Determine the (x, y) coordinate at the center of the cell enclosing the given text.  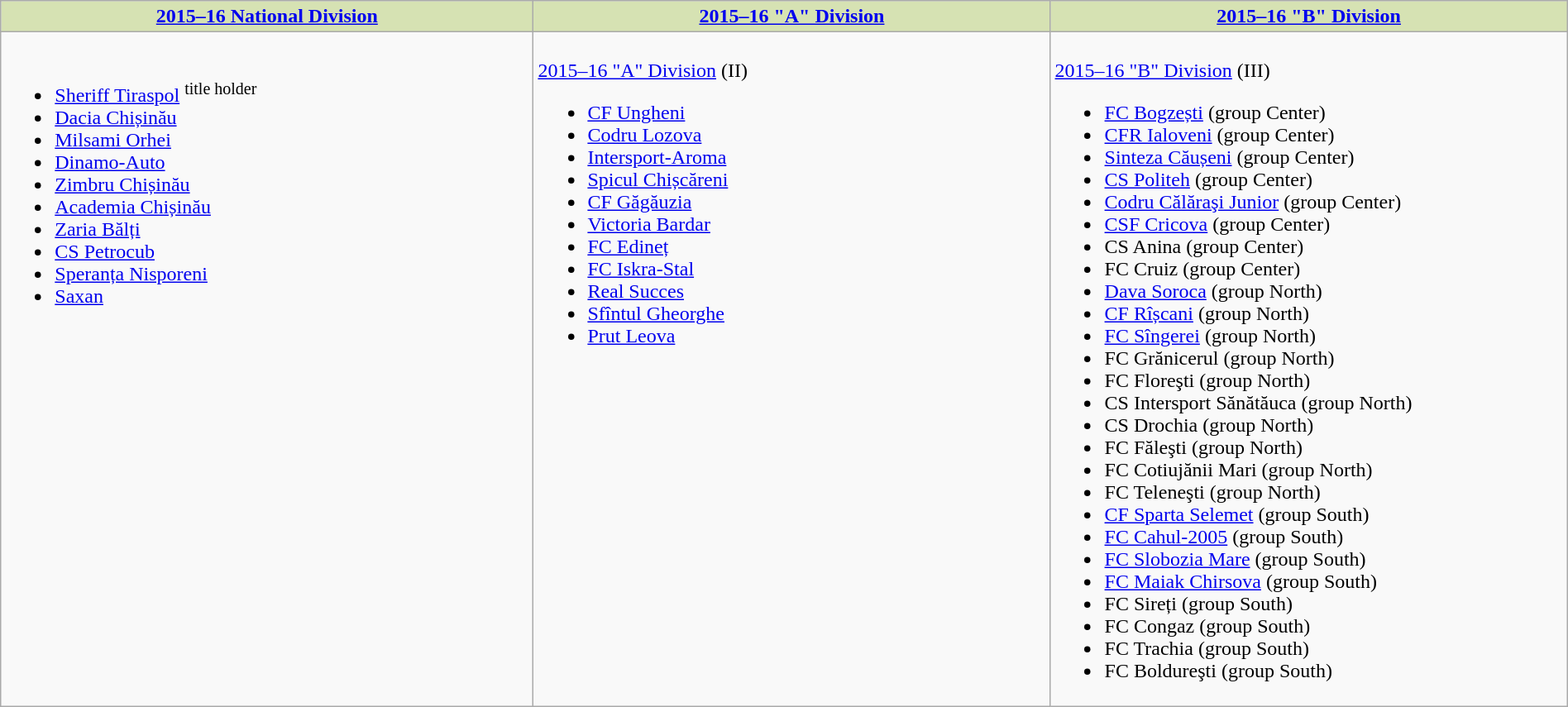
Sheriff Tiraspol title holderDacia ChișinăuMilsami OrheiDinamo-AutoZimbru ChișinăuAcademia ChișinăuZaria BălțiCS PetrocubSperanța NisporeniSaxan (267, 369)
2015–16 National Division (267, 17)
2015–16 "A" Division (792, 17)
2015–16 "B" Division (1308, 17)
